Return (x, y) of the center of cell containing provided text 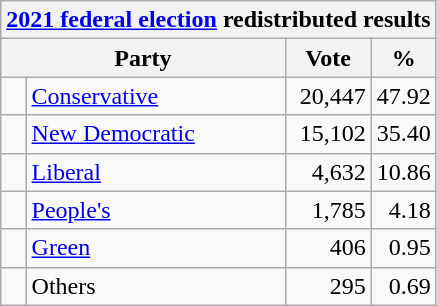
406 (328, 248)
4.18 (404, 210)
2021 federal election redistributed results (218, 20)
1,785 (328, 210)
Green (156, 248)
0.69 (404, 286)
0.95 (404, 248)
Party (143, 58)
295 (328, 286)
35.40 (404, 134)
15,102 (328, 134)
Others (156, 286)
4,632 (328, 172)
New Democratic (156, 134)
Vote (328, 58)
Liberal (156, 172)
20,447 (328, 96)
Conservative (156, 96)
% (404, 58)
People's (156, 210)
10.86 (404, 172)
47.92 (404, 96)
